Output the (x, y) coordinate of the center of the cell containing the given text.  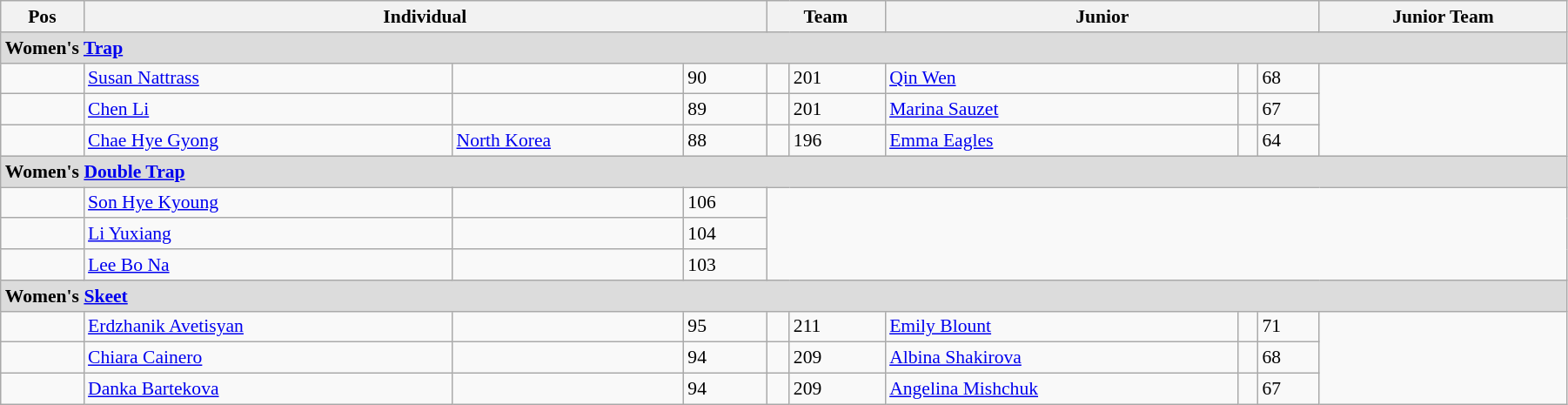
Junior (1102, 17)
Erdzhanik Avetisyan (268, 327)
71 (1288, 327)
106 (724, 203)
89 (724, 110)
Junior Team (1443, 17)
Li Yuxiang (268, 234)
Women's Double Trap (784, 172)
North Korea (567, 141)
211 (837, 327)
104 (724, 234)
Marina Sauzet (1062, 110)
Emma Eagles (1062, 141)
Angelina Mishchuk (1062, 389)
64 (1288, 141)
Qin Wen (1062, 78)
103 (724, 265)
Women's Skeet (784, 296)
Chiara Cainero (268, 358)
Pos (42, 17)
95 (724, 327)
Albina Shakirova (1062, 358)
Emily Blount (1062, 327)
Chae Hye Gyong (268, 141)
90 (724, 78)
Team (826, 17)
Lee Bo Na (268, 265)
Women's Trap (784, 48)
88 (724, 141)
Chen Li (268, 110)
Son Hye Kyoung (268, 203)
Susan Nattrass (268, 78)
Danka Bartekova (268, 389)
196 (837, 141)
Individual (425, 17)
